Return (x, y) of the center of cell containing provided text 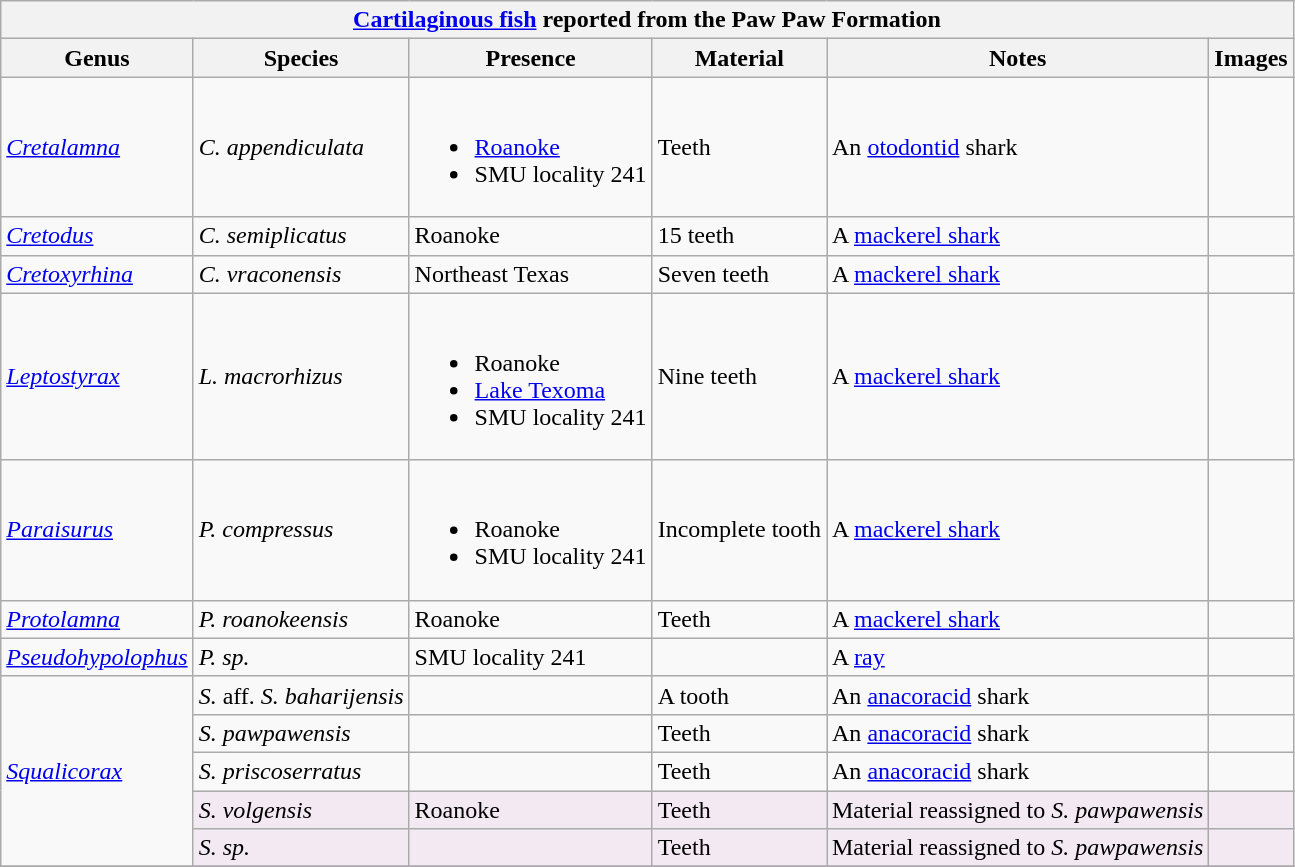
15 teeth (739, 236)
Species (301, 58)
Seven teeth (739, 274)
Cretoxyrhina (97, 274)
Incomplete tooth (739, 530)
C. semiplicatus (301, 236)
C. appendiculata (301, 147)
Presence (530, 58)
P. sp. (301, 657)
L. macrorhizus (301, 376)
An otodontid shark (1017, 147)
SMU locality 241 (530, 657)
P. compressus (301, 530)
A tooth (739, 695)
C. vraconensis (301, 274)
S. sp. (301, 848)
S. priscoserratus (301, 771)
S. aff. S. baharijensis (301, 695)
Northeast Texas (530, 274)
Paraisurus (97, 530)
A ray (1017, 657)
RoanokeLake TexomaSMU locality 241 (530, 376)
Leptostyrax (97, 376)
Nine teeth (739, 376)
Notes (1017, 58)
Cretalamna (97, 147)
P. roanokeensis (301, 619)
Pseudohypolophus (97, 657)
S. pawpawensis (301, 733)
Cretodus (97, 236)
Material (739, 58)
Genus (97, 58)
Squalicorax (97, 771)
Images (1251, 58)
S. volgensis (301, 809)
Cartilaginous fish reported from the Paw Paw Formation (647, 20)
Protolamna (97, 619)
